Return [X, Y] of the center of cell containing provided text 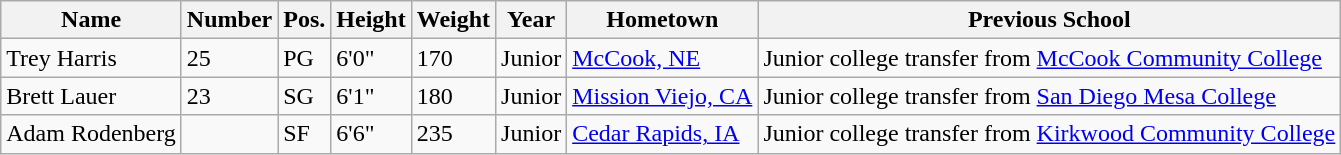
Year [532, 20]
6'1" [371, 96]
25 [229, 58]
SG [304, 96]
Junior college transfer from San Diego Mesa College [1050, 96]
Adam Rodenberg [92, 134]
23 [229, 96]
170 [453, 58]
SF [304, 134]
Hometown [662, 20]
PG [304, 58]
180 [453, 96]
McCook, NE [662, 58]
Junior college transfer from McCook Community College [1050, 58]
6'0" [371, 58]
Number [229, 20]
Name [92, 20]
Height [371, 20]
6'6" [371, 134]
Pos. [304, 20]
235 [453, 134]
Mission Viejo, CA [662, 96]
Weight [453, 20]
Brett Lauer [92, 96]
Previous School [1050, 20]
Junior college transfer from Kirkwood Community College [1050, 134]
Trey Harris [92, 58]
Cedar Rapids, IA [662, 134]
